Output the (X, Y) coordinate of the center of the cell containing the given text.  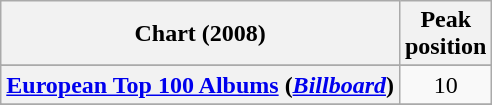
Peakposition (445, 34)
European Top 100 Albums (Billboard) (200, 85)
Chart (2008) (200, 34)
10 (445, 85)
